Extract the (x, y) coordinate from the center of the cell holding the provided text.  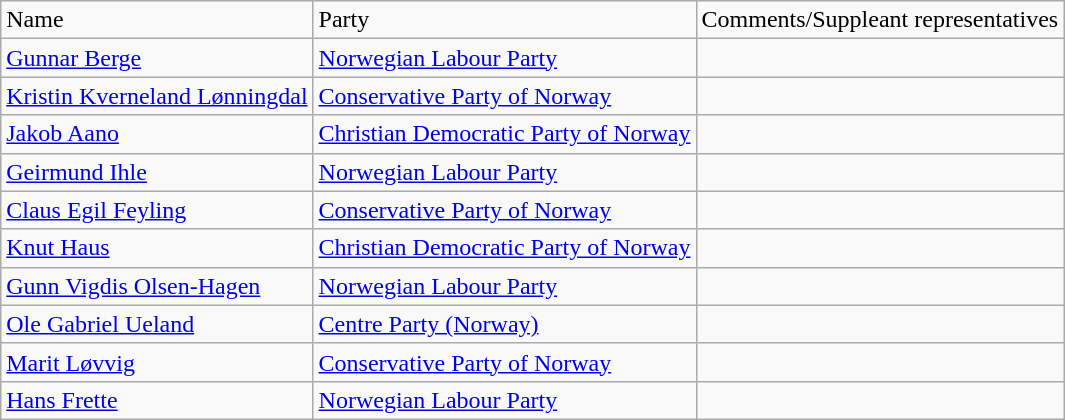
Jakob Aano (157, 134)
Kristin Kverneland Lønningdal (157, 96)
Gunn Vigdis Olsen-Hagen (157, 286)
Gunnar Berge (157, 58)
Ole Gabriel Ueland (157, 324)
Geirmund Ihle (157, 172)
Party (504, 20)
Comments/Suppleant representatives (880, 20)
Marit Løvvig (157, 362)
Centre Party (Norway) (504, 324)
Hans Frette (157, 400)
Name (157, 20)
Knut Haus (157, 248)
Claus Egil Feyling (157, 210)
